Scan for the cell matching the given text and deliver its (x, y) coordinate at center. 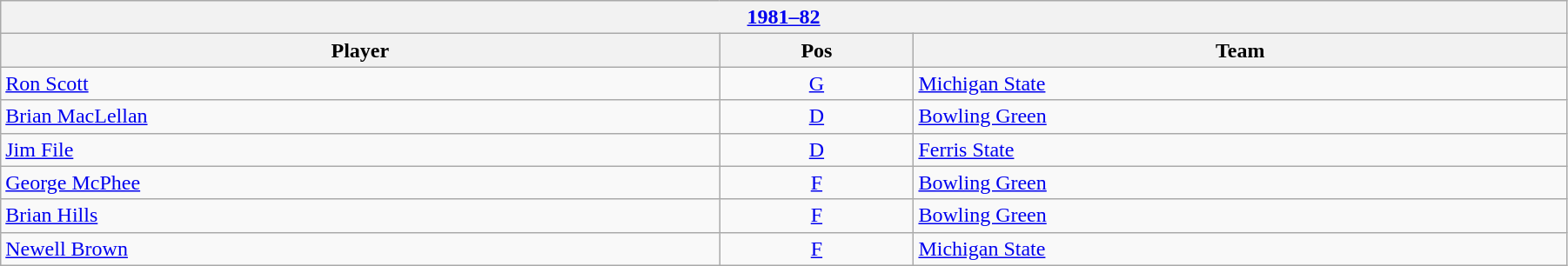
Ron Scott (360, 83)
Ferris State (1241, 150)
Jim File (360, 150)
Newell Brown (360, 249)
Team (1241, 50)
Brian Hills (360, 216)
1981–82 (784, 17)
G (816, 83)
Brian MacLellan (360, 116)
Pos (816, 50)
George McPhee (360, 183)
Player (360, 50)
